Capture the cell that displays the provided text and extract its (x, y) central coordinate. 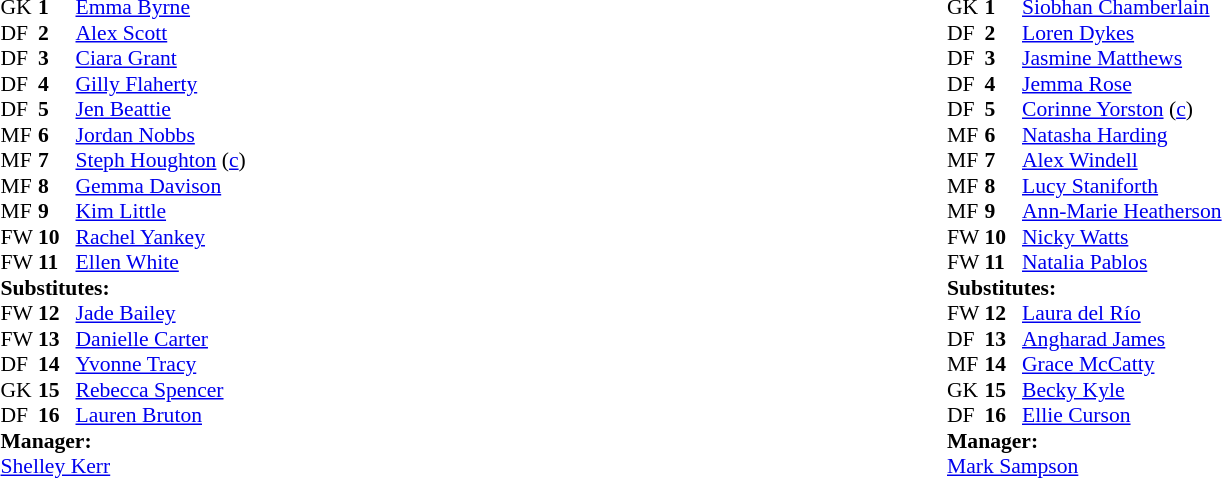
Nicky Watts (1122, 237)
Laura del Río (1122, 313)
Alex Windell (1122, 161)
Natalia Pablos (1122, 263)
Ann-Marie Heatherson (1122, 211)
Alex Scott (161, 33)
Steph Houghton (c) (161, 161)
Jemma Rose (1122, 84)
Gemma Davison (161, 186)
Grace McCatty (1122, 365)
Jade Bailey (161, 313)
Yvonne Tracy (161, 365)
Corinne Yorston (c) (1122, 109)
Lucy Staniforth (1122, 186)
Rachel Yankey (161, 237)
Jordan Nobbs (161, 135)
Loren Dykes (1122, 33)
Danielle Carter (161, 339)
Natasha Harding (1122, 135)
Jen Beattie (161, 109)
Lauren Bruton (161, 415)
Gilly Flaherty (161, 84)
Angharad James (1122, 339)
Ellie Curson (1122, 415)
Rebecca Spencer (161, 390)
Ciara Grant (161, 59)
Kim Little (161, 211)
Jasmine Matthews (1122, 59)
Becky Kyle (1122, 390)
Ellen White (161, 263)
